Return the (X, Y) coordinate for the center point of the cell that contains the specified text.  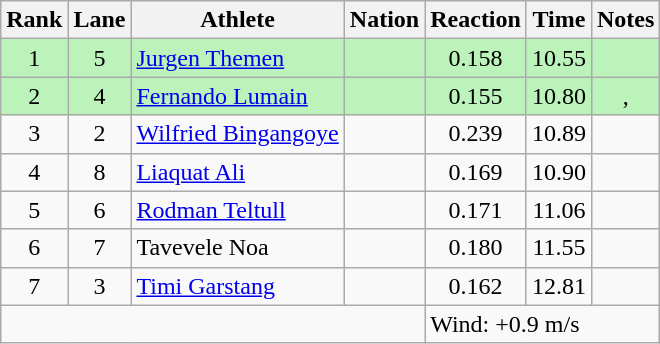
Wilfried Bingangoye (238, 134)
11.55 (558, 248)
0.171 (476, 210)
12.81 (558, 286)
Time (558, 20)
8 (100, 172)
Reaction (476, 20)
Nation (384, 20)
10.55 (558, 58)
Fernando Lumain (238, 96)
11.06 (558, 210)
Rodman Teltull (238, 210)
0.180 (476, 248)
0.239 (476, 134)
Lane (100, 20)
Wind: +0.9 m/s (542, 324)
, (625, 96)
0.155 (476, 96)
Notes (625, 20)
10.89 (558, 134)
0.169 (476, 172)
10.80 (558, 96)
Athlete (238, 20)
Timi Garstang (238, 286)
Tavevele Noa (238, 248)
0.162 (476, 286)
Rank (34, 20)
Liaquat Ali (238, 172)
1 (34, 58)
0.158 (476, 58)
10.90 (558, 172)
Jurgen Themen (238, 58)
